Output the (X, Y) coordinate of the center of the cell containing the given text.  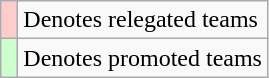
Denotes relegated teams (143, 20)
Denotes promoted teams (143, 58)
